Locate the cell with the specified text and output its [x, y] center coordinate. 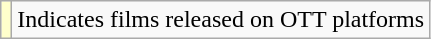
Indicates films released on OTT platforms [221, 20]
